Detect which cell encompasses the target text, then output its [X, Y] center coordinate. 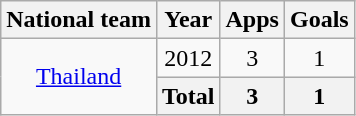
Year [188, 20]
Thailand [79, 77]
National team [79, 20]
2012 [188, 58]
Goals [319, 20]
Total [188, 96]
Apps [252, 20]
